Determine the [x, y] coordinate at the center of the cell enclosing the given text.  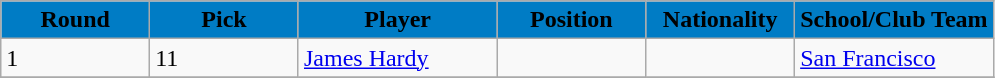
Nationality [720, 20]
Player [397, 20]
Round [76, 20]
11 [224, 58]
Pick [224, 20]
James Hardy [397, 58]
San Francisco [894, 58]
1 [76, 58]
Position [572, 20]
School/Club Team [894, 20]
